From the cell containing the given text, extract its center point as (X, Y) coordinate. 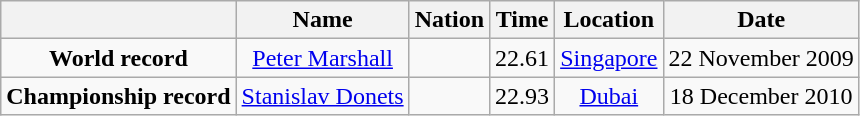
World record (118, 58)
18 December 2010 (761, 96)
Stanislav Donets (322, 96)
Peter Marshall (322, 58)
22.61 (522, 58)
Date (761, 20)
Name (322, 20)
Singapore (609, 58)
Championship record (118, 96)
Nation (449, 20)
22 November 2009 (761, 58)
Dubai (609, 96)
Location (609, 20)
22.93 (522, 96)
Time (522, 20)
